Return the (X, Y) coordinate for the center point of the cell that contains the specified text.  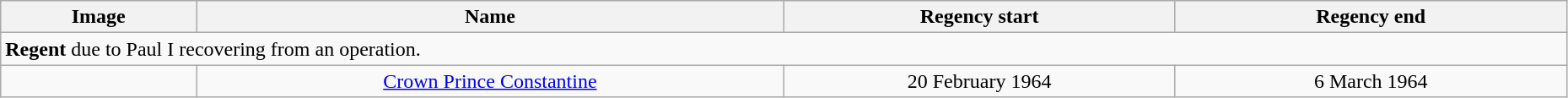
Regent due to Paul I recovering from an operation. (784, 49)
Image (99, 17)
Regency start (979, 17)
Regency end (1371, 17)
20 February 1964 (979, 81)
Crown Prince Constantine (490, 81)
6 March 1964 (1371, 81)
Name (490, 17)
